Search for the cell housing the specified text and yield its (x, y) center coordinate. 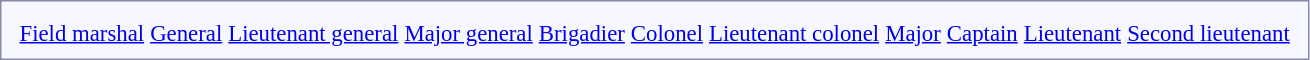
Captain (982, 33)
Colonel (666, 33)
General (186, 33)
Field marshal (82, 33)
Lieutenant colonel (794, 33)
Brigadier (582, 33)
Major general (468, 33)
Lieutenant general (314, 33)
Major (914, 33)
Lieutenant (1072, 33)
Second lieutenant (1209, 33)
